From the cell containing the given text, extract its center point as (x, y) coordinate. 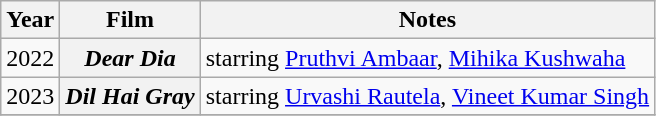
Notes (427, 20)
Dil Hai Gray (130, 96)
starring Pruthvi Ambaar, Mihika Kushwaha (427, 58)
starring Urvashi Rautela, Vineet Kumar Singh (427, 96)
2023 (30, 96)
Dear Dia (130, 58)
Film (130, 20)
Year (30, 20)
2022 (30, 58)
